Detect which cell encompasses the target text, then output its (X, Y) center coordinate. 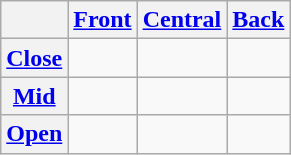
Mid (34, 96)
Back (258, 20)
Central (182, 20)
Open (34, 134)
Close (34, 58)
Front (102, 20)
